Pinpoint the cell where the given text exists, returning its (x, y) midpoint coordinate. 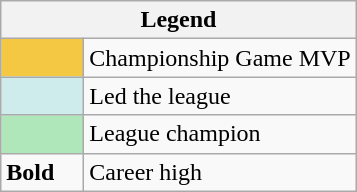
Career high (220, 172)
Bold (42, 172)
Legend (178, 20)
League champion (220, 134)
Led the league (220, 96)
Championship Game MVP (220, 58)
